Return [x, y] of the center of cell containing provided text 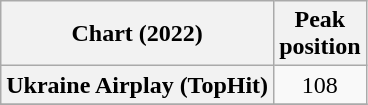
108 [320, 85]
Ukraine Airplay (TopHit) [138, 85]
Peakposition [320, 34]
Chart (2022) [138, 34]
